Scan for the cell matching the given text and deliver its [X, Y] coordinate at center. 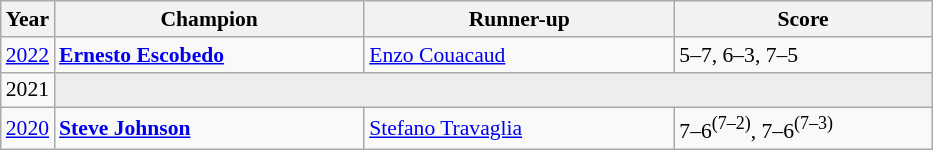
Runner-up [519, 19]
Year [28, 19]
Champion [209, 19]
5–7, 6–3, 7–5 [803, 55]
Ernesto Escobedo [209, 55]
2022 [28, 55]
Enzo Couacaud [519, 55]
7–6(7–2), 7–6(7–3) [803, 128]
Stefano Travaglia [519, 128]
2020 [28, 128]
Steve Johnson [209, 128]
Score [803, 19]
2021 [28, 90]
